Extract the (X, Y) coordinate from the center of the cell holding the provided text.  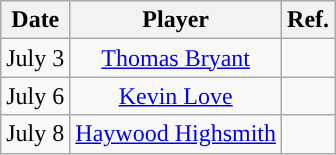
July 6 (36, 96)
Haywood Highsmith (176, 134)
Player (176, 20)
Date (36, 20)
July 8 (36, 134)
July 3 (36, 58)
Kevin Love (176, 96)
Ref. (308, 20)
Thomas Bryant (176, 58)
